Extract the [X, Y] coordinate from the center of the cell holding the provided text.  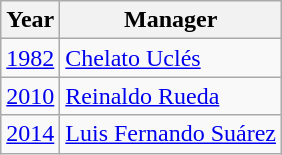
Reinaldo Rueda [171, 96]
1982 [30, 58]
Year [30, 20]
Chelato Uclés [171, 58]
2014 [30, 134]
Manager [171, 20]
2010 [30, 96]
Luis Fernando Suárez [171, 134]
